Search for the cell housing the specified text and yield its [X, Y] center coordinate. 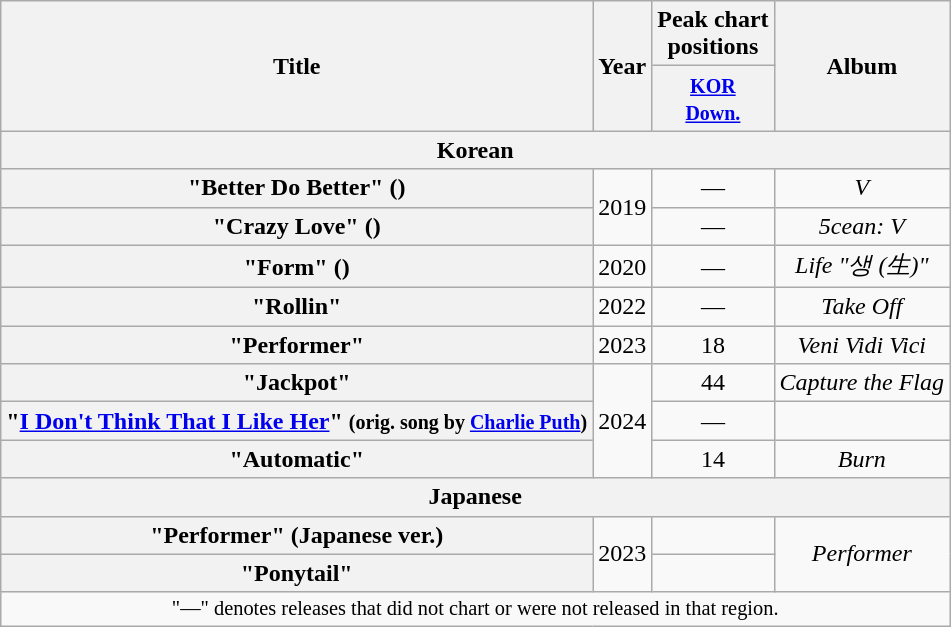
Capture the Flag [862, 383]
"Ponytail" [297, 573]
5cean: V [862, 226]
Life "생 (生)" [862, 266]
2020 [622, 266]
"Crazy Love" () [297, 226]
2024 [622, 421]
"Form" () [297, 266]
"I Don't Think That I Like Her" (orig. song by Charlie Puth) [297, 421]
18 [713, 345]
2022 [622, 307]
Title [297, 66]
Veni Vidi Vici [862, 345]
"Jackpot" [297, 383]
Burn [862, 459]
14 [713, 459]
"Automatic" [297, 459]
"Performer" [297, 345]
44 [713, 383]
2019 [622, 207]
Album [862, 66]
"Better Do Better" () [297, 188]
Peak chartpositions [713, 34]
"—" denotes releases that did not chart or were not released in that region. [476, 609]
Korean [476, 150]
Year [622, 66]
Take Off [862, 307]
KORDown. [713, 98]
"Rollin" [297, 307]
Performer [862, 554]
"Performer" (Japanese ver.) [297, 535]
Japanese [476, 497]
V [862, 188]
